Provide the [x, y] coordinate of the cell's center where the given text is located.  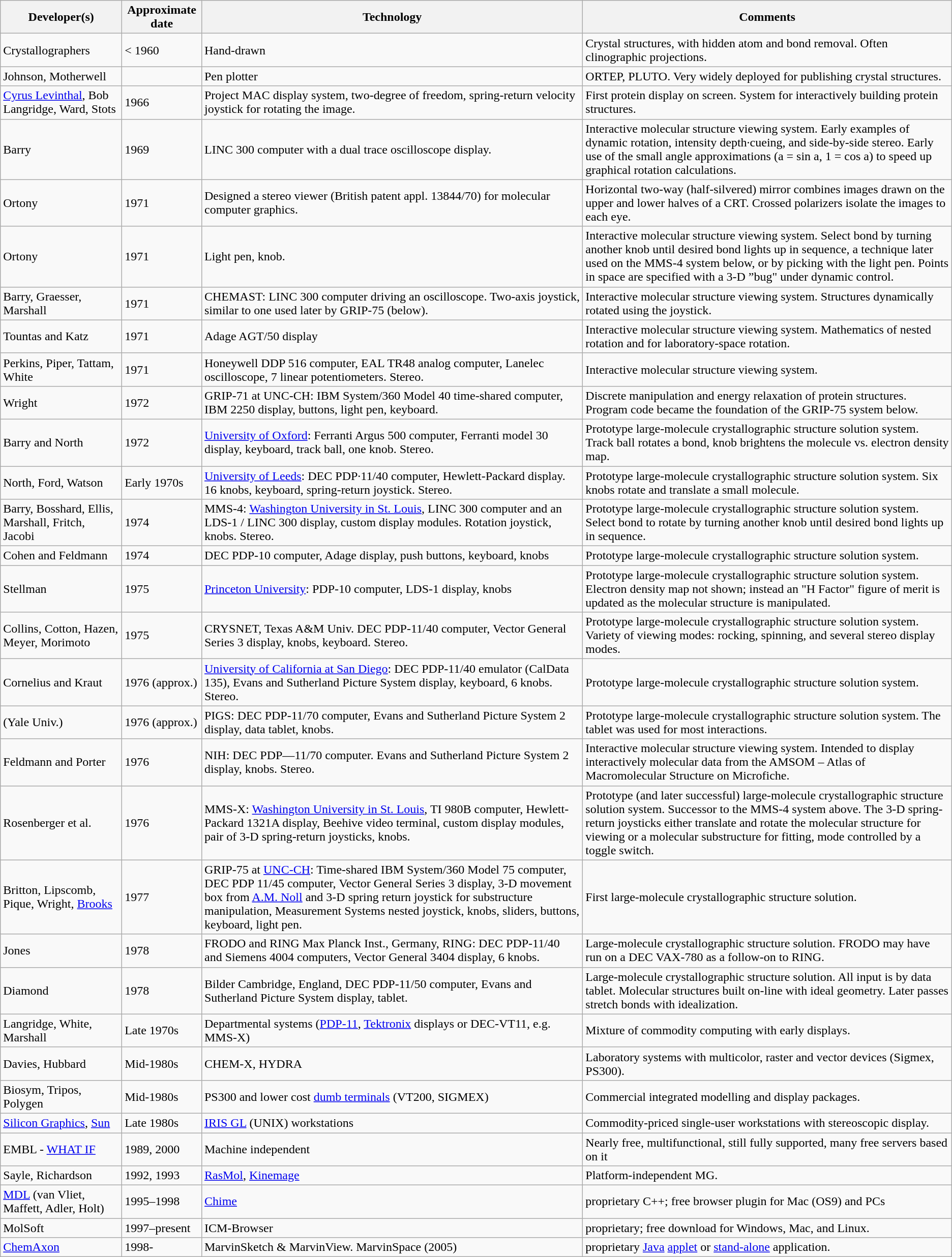
Departmental systems (PDP-11, Tektronix displays or DEC-VT11, e.g. MMS-X) [392, 1030]
Interactive molecular structure viewing system. Structures dynamically rotated using the joystick. [767, 303]
Late 1970s [162, 1030]
Johnson, Motherwell [61, 76]
Designed a stereo viewer (British patent appl. 13844/70) for molecular computer graphics. [392, 203]
DEC PDP-10 computer, Adage display, push buttons, keyboard, knobs [392, 556]
Crystal structures, with hidden atom and bond removal. Often clinographic projections. [767, 50]
(Yale Univ.) [61, 722]
Barry, Bosshard, Ellis, Marshall, Fritch, Jacobi [61, 523]
Comments [767, 17]
LINC 300 computer with a dual trace oscilloscope display. [392, 149]
Chime [392, 1202]
Silicon Graphics, Sun [61, 1123]
Cornelius and Kraut [61, 682]
Feldmann and Porter [61, 762]
Mixture of commodity computing with early displays. [767, 1030]
Prototype large-molecule crystallographic structure solution system. The tablet was used for most interactions. [767, 722]
ICM-Browser [392, 1228]
NIH: DEC PDP—11/70 computer. Evans and Sutherland Picture System 2 display, knobs. Stereo. [392, 762]
Interactive molecular structure viewing system. Mathematics of nested rotation and for laboratory-space rotation. [767, 337]
1997–present [162, 1228]
1989, 2000 [162, 1149]
1995–1998 [162, 1202]
Cohen and Feldmann [61, 556]
Platform-independent MG. [767, 1176]
Prototype large-molecule crystallographic structure solution system. Variety of viewing modes: rocking, spinning, and several stereo display modes. [767, 636]
MarvinSketch & MarvinView. MarvinSpace (2005) [392, 1247]
Adage AGT/50 display [392, 337]
Light pen, knob. [392, 256]
First protein display on screen. System for interactively building protein structures. [767, 103]
CHEM-X, HYDRA [392, 1064]
Collins, Cotton, Hazen, Meyer, Morimoto [61, 636]
< 1960 [162, 50]
Biosym, Tripos, Polygen [61, 1096]
Early 1970s [162, 482]
Approximate date [162, 17]
Bilder Cambridge, England, DEC PDP-11/50 computer, Evans and Sutherland Picture System display, tablet. [392, 991]
1998- [162, 1247]
Perkins, Piper, Tattam, White [61, 369]
proprietary C++; free browser plugin for Mac (OS9) and PCs [767, 1202]
Nearly free, multifunctional, still fully supported, many free servers based on it [767, 1149]
PS300 and lower cost dumb terminals (VT200, SIGMEX) [392, 1096]
RasMol, Kinemage [392, 1176]
Technology [392, 17]
1969 [162, 149]
University of Oxford: Ferranti Argus 500 computer, Ferranti model 30 display, keyboard, track ball, one knob. Stereo. [392, 442]
Sayle, Richardson [61, 1176]
Developer(s) [61, 17]
CRYSNET, Texas A&M Univ. DEC PDP-11/40 computer, Vector General Series 3 display, knobs, keyboard. Stereo. [392, 636]
MDL (van Vliet, Maffett, Adler, Holt) [61, 1202]
University of Leeds: DEC PDP·11/40 computer, Hewlett-Packard display. 16 knobs, keyboard, spring-return joystick. Stereo. [392, 482]
Tountas and Katz [61, 337]
Discrete manipulation and energy relaxation of protein structures. Program code became the foundation of the GRIP-75 system below. [767, 403]
FRODO and RING Max Planck Inst., Germany, RING: DEC PDP-11/40 and Siemens 4004 computers, Vector General 3404 display, 6 knobs. [392, 951]
Honeywell DDP 516 computer, EAL TR48 analog computer, Lanelec oscilloscope, 7 linear potentiometers. Stereo. [392, 369]
Diamond [61, 991]
Crystallographers [61, 50]
1966 [162, 103]
Davies, Hubbard [61, 1064]
Stellman [61, 589]
PIGS: DEC PDP-11/70 computer, Evans and Sutherland Picture System 2 display, data tablet, knobs. [392, 722]
1977 [162, 897]
CHEMAST: LINC 300 computer driving an oscilloscope. Two-axis joystick, similar to one used later by GRIP-75 (below). [392, 303]
University of California at San Diego: DEC PDP-11/40 emulator (CalData 135), Evans and Sutherland Picture System display, keyboard, 6 knobs. Stereo. [392, 682]
proprietary Java applet or stand-alone application. [767, 1247]
Prototype large-molecule crystallographic structure solution system. Track ball rotates a bond, knob brightens the molecule vs. electron density map. [767, 442]
Cyrus Levinthal, Bob Langridge, Ward, Stots [61, 103]
Large-molecule crystallographic structure solution. FRODO may have run on a DEC VAX-780 as a follow-on to RING. [767, 951]
Barry and North [61, 442]
Interactive molecular structure viewing system. [767, 369]
Rosenberger et al. [61, 823]
Wright [61, 403]
proprietary; free download for Windows, Mac, and Linux. [767, 1228]
Jones [61, 951]
Commodity-priced single-user workstations with stereoscopic display. [767, 1123]
ORTEP, PLUTO. Very widely deployed for publishing crystal structures. [767, 76]
EMBL - WHAT IF [61, 1149]
Langridge, White, Marshall [61, 1030]
Late 1980s [162, 1123]
1992, 1993 [162, 1176]
Pen plotter [392, 76]
Hand-drawn [392, 50]
Commercial integrated modelling and display packages. [767, 1096]
Britton, Lipscomb, Pique, Wright, Brooks [61, 897]
GRIP-71 at UNC-CH: IBM System/360 Model 40 time-shared computer, IBM 2250 display, buttons, light pen, keyboard. [392, 403]
Laboratory systems with multicolor, raster and vector devices (Sigmex, PS300). [767, 1064]
MolSoft [61, 1228]
North, Ford, Watson [61, 482]
IRIS GL (UNIX) workstations [392, 1123]
Barry, Graesser, Marshall [61, 303]
Barry [61, 149]
Prototype large-molecule crystallographic structure solution system. Six knobs rotate and translate a small molecule. [767, 482]
Princeton University: PDP-10 computer, LDS-1 display, knobs [392, 589]
Project MAC display system, two-degree of freedom, spring-return velocity joystick for rotating the image. [392, 103]
Machine independent [392, 1149]
ChemAxon [61, 1247]
First large-molecule crystallographic structure solution. [767, 897]
